Find where the given text appears and provide that cell's center as (x, y) coordinate. 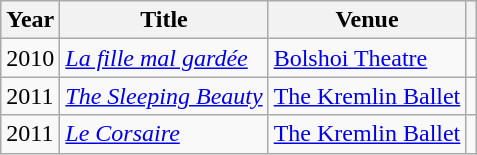
Le Corsaire (164, 134)
Venue (367, 20)
Year (30, 20)
Bolshoi Theatre (367, 58)
2010 (30, 58)
Title (164, 20)
La fille mal gardée (164, 58)
The Sleeping Beauty (164, 96)
